Determine the [x, y] coordinate at the center of the cell enclosing the given text.  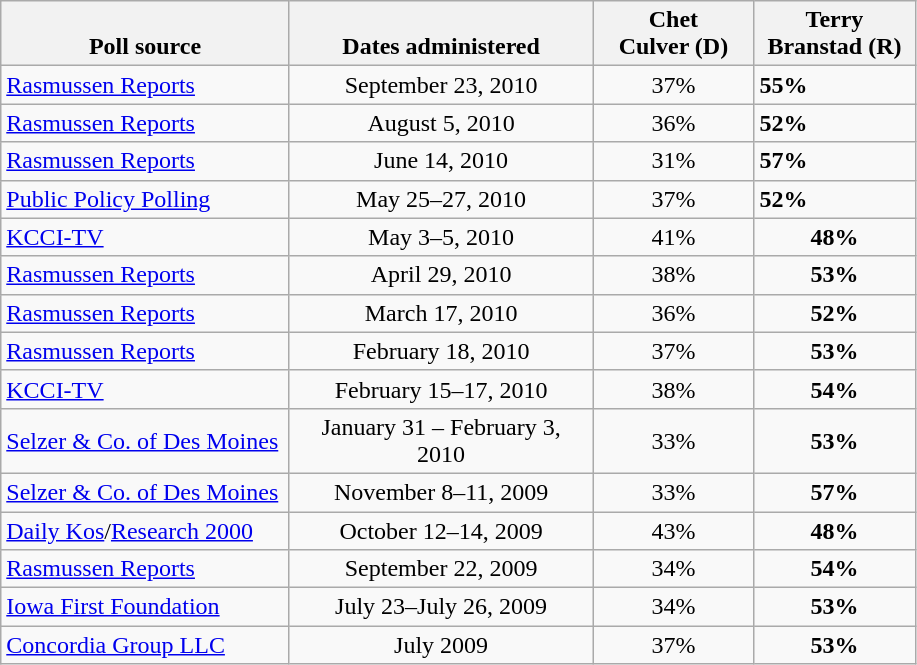
November 8–11, 2009 [441, 492]
43% [674, 531]
May 25–27, 2010 [441, 199]
TerryBranstad (R) [834, 34]
Dates administered [441, 34]
March 17, 2010 [441, 313]
31% [674, 161]
September 23, 2010 [441, 85]
ChetCulver (D) [674, 34]
February 15–17, 2010 [441, 389]
Daily Kos/Research 2000 [146, 531]
July 23–July 26, 2009 [441, 607]
August 5, 2010 [441, 123]
September 22, 2009 [441, 569]
Public Policy Polling [146, 199]
41% [674, 237]
Iowa First Foundation [146, 607]
October 12–14, 2009 [441, 531]
January 31 – February 3, 2010 [441, 440]
Concordia Group LLC [146, 645]
May 3–5, 2010 [441, 237]
June 14, 2010 [441, 161]
Poll source [146, 34]
April 29, 2010 [441, 275]
July 2009 [441, 645]
55% [834, 85]
February 18, 2010 [441, 351]
